Locate the cell with the specified text and output its [x, y] center coordinate. 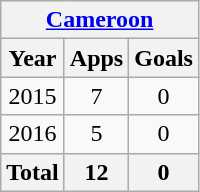
Total [33, 172]
5 [96, 134]
Year [33, 58]
Cameroon [100, 20]
Apps [96, 58]
12 [96, 172]
7 [96, 96]
2016 [33, 134]
2015 [33, 96]
Goals [164, 58]
